Extract the [X, Y] coordinate from the center of the cell holding the provided text.  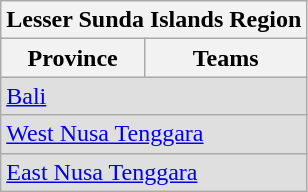
Province [73, 58]
West Nusa Tenggara [154, 134]
Lesser Sunda Islands Region [154, 20]
Teams [226, 58]
Bali [154, 96]
East Nusa Tenggara [154, 172]
